Capture the cell that displays the provided text and extract its [X, Y] central coordinate. 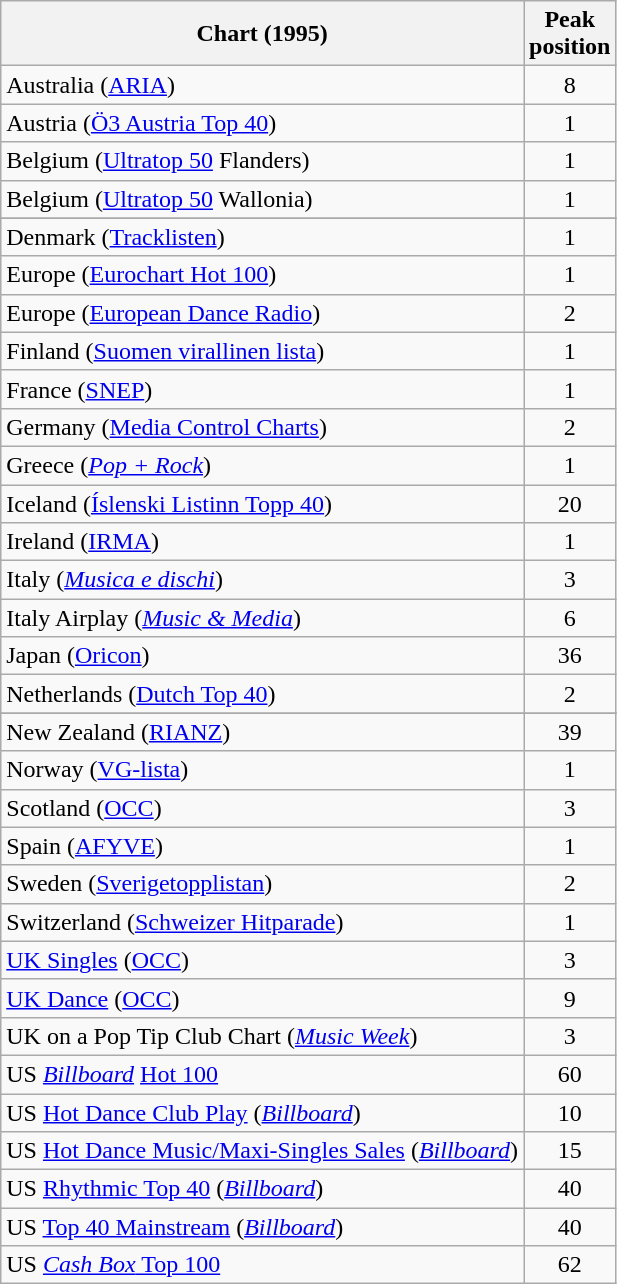
Iceland (Íslenski Listinn Topp 40) [262, 503]
9 [570, 998]
US Cash Box Top 100 [262, 1265]
10 [570, 1113]
Japan (Oricon) [262, 656]
Chart (1995) [262, 34]
UK Singles (OCC) [262, 960]
36 [570, 656]
Ireland (IRMA) [262, 542]
39 [570, 732]
Denmark (Tracklisten) [262, 237]
8 [570, 85]
Scotland (OCC) [262, 808]
Switzerland (Schweizer Hitparade) [262, 922]
Finland (Suomen virallinen lista) [262, 351]
Italy Airplay (Music & Media) [262, 618]
Germany (Media Control Charts) [262, 427]
US Hot Dance Club Play (Billboard) [262, 1113]
20 [570, 503]
UK Dance (OCC) [262, 998]
62 [570, 1265]
Norway (VG-lista) [262, 770]
Greece (Pop + Rock) [262, 465]
60 [570, 1074]
US Billboard Hot 100 [262, 1074]
Sweden (Sverigetopplistan) [262, 884]
Peakposition [570, 34]
Belgium (Ultratop 50 Flanders) [262, 161]
France (SNEP) [262, 389]
New Zealand (RIANZ) [262, 732]
US Top 40 Mainstream (Billboard) [262, 1227]
US Rhythmic Top 40 (Billboard) [262, 1189]
6 [570, 618]
Europe (Eurochart Hot 100) [262, 275]
Australia (ARIA) [262, 85]
US Hot Dance Music/Maxi-Singles Sales (Billboard) [262, 1151]
Spain (AFYVE) [262, 846]
Belgium (Ultratop 50 Wallonia) [262, 199]
Italy (Musica e dischi) [262, 580]
Europe (European Dance Radio) [262, 313]
15 [570, 1151]
UK on a Pop Tip Club Chart (Music Week) [262, 1036]
Netherlands (Dutch Top 40) [262, 694]
Austria (Ö3 Austria Top 40) [262, 123]
